Identify which cell holds the provided text, then report its [x, y] central coordinate. 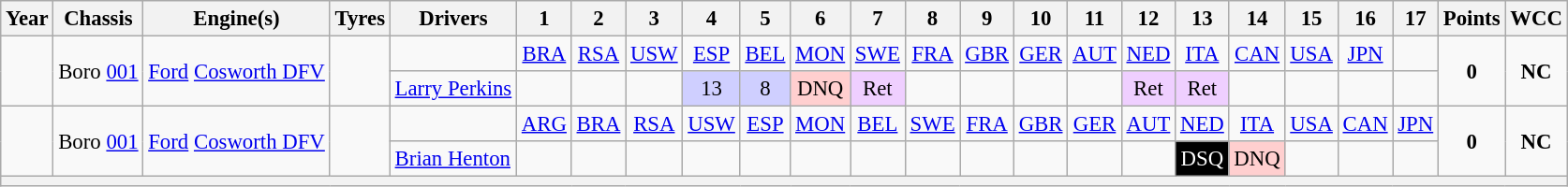
1 [545, 19]
Chassis [98, 19]
WCC [1536, 19]
Drivers [453, 19]
9 [987, 19]
Larry Perkins [453, 89]
10 [1040, 19]
4 [712, 19]
16 [1366, 19]
Engine(s) [236, 19]
14 [1257, 19]
Tyres [360, 19]
12 [1148, 19]
6 [821, 19]
Brian Henton [453, 159]
5 [765, 19]
Year [27, 19]
7 [879, 19]
3 [654, 19]
11 [1094, 19]
DSQ [1203, 159]
Points [1471, 19]
17 [1416, 19]
2 [598, 19]
15 [1311, 19]
ARG [545, 124]
